Provide the [X, Y] coordinate of the cell's center where the given text is located.  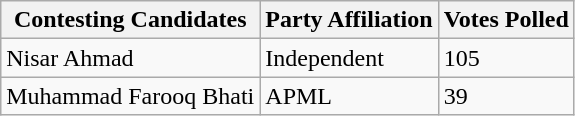
Nisar Ahmad [130, 58]
Party Affiliation [349, 20]
Contesting Candidates [130, 20]
105 [506, 58]
Independent [349, 58]
APML [349, 96]
Muhammad Farooq Bhati [130, 96]
39 [506, 96]
Votes Polled [506, 20]
